Identify which cell holds the provided text, then report its [x, y] central coordinate. 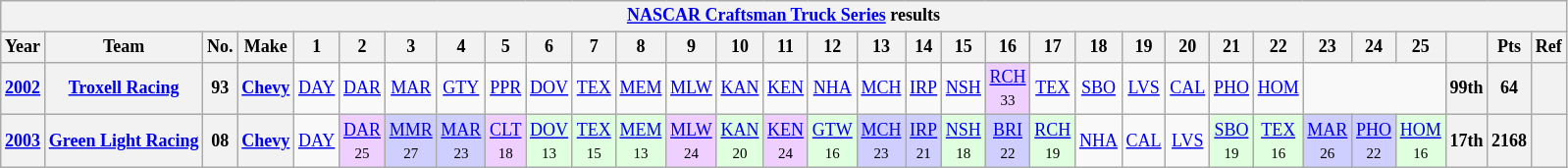
NASCAR Craftsman Truck Series results [783, 16]
MEM [641, 88]
SBO19 [1232, 141]
15 [964, 47]
KEN24 [786, 141]
17th [1466, 141]
7 [594, 47]
RCH19 [1053, 141]
2168 [1509, 141]
IRP [924, 88]
8 [641, 47]
93 [220, 88]
MEM13 [641, 141]
MAR23 [461, 141]
6 [549, 47]
PPR [506, 88]
DAR25 [363, 141]
5 [506, 47]
KAN20 [740, 141]
1 [317, 47]
HOM [1278, 88]
25 [1421, 47]
CLT18 [506, 141]
2002 [24, 88]
18 [1099, 47]
No. [220, 47]
HOM16 [1421, 141]
23 [1328, 47]
MLW [691, 88]
Pts [1509, 47]
KAN [740, 88]
MCH23 [881, 141]
24 [1374, 47]
11 [786, 47]
NSH18 [964, 141]
PHO22 [1374, 141]
3 [410, 47]
Make [266, 47]
MMR27 [410, 141]
PHO [1232, 88]
IRP21 [924, 141]
DOV [549, 88]
Team [124, 47]
KEN [786, 88]
10 [740, 47]
2003 [24, 141]
GTY [461, 88]
99th [1466, 88]
MAR [410, 88]
20 [1187, 47]
Ref [1548, 47]
BRI22 [1008, 141]
SBO [1099, 88]
64 [1509, 88]
9 [691, 47]
Troxell Racing [124, 88]
4 [461, 47]
TEX16 [1278, 141]
MLW24 [691, 141]
19 [1144, 47]
MAR26 [1328, 141]
NSH [964, 88]
2 [363, 47]
RCH33 [1008, 88]
Year [24, 47]
16 [1008, 47]
Green Light Racing [124, 141]
17 [1053, 47]
GTW16 [832, 141]
08 [220, 141]
DOV13 [549, 141]
DAR [363, 88]
13 [881, 47]
22 [1278, 47]
12 [832, 47]
TEX15 [594, 141]
14 [924, 47]
21 [1232, 47]
MCH [881, 88]
